Extract the [X, Y] coordinate from the center of the cell holding the provided text.  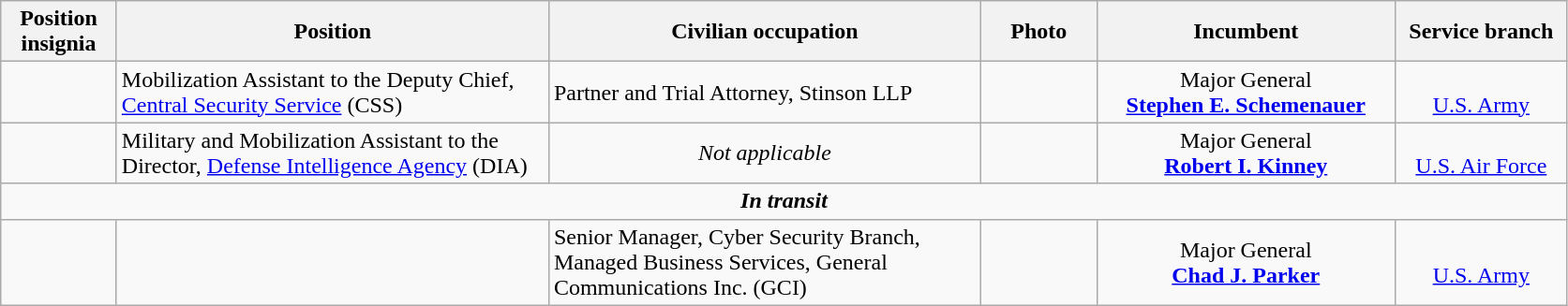
Not applicable [765, 153]
Partner and Trial Attorney, Stinson LLP [765, 92]
Photo [1038, 32]
Incumbent [1247, 32]
Service branch [1482, 32]
Major GeneralRobert I. Kinney [1247, 153]
Major GeneralChad J. Parker [1247, 262]
In transit [784, 201]
Major GeneralStephen E. Schemenauer [1247, 92]
U.S. Air Force [1482, 153]
Mobilization Assistant to the Deputy Chief, Central Security Service (CSS) [332, 92]
Position insignia [59, 32]
Position [332, 32]
Military and Mobilization Assistant to the Director, Defense Intelligence Agency (DIA) [332, 153]
Civilian occupation [765, 32]
Senior Manager, Cyber Security Branch, Managed Business Services, General Communications Inc. (GCI) [765, 262]
